Pinpoint the cell where the given text exists, returning its (X, Y) midpoint coordinate. 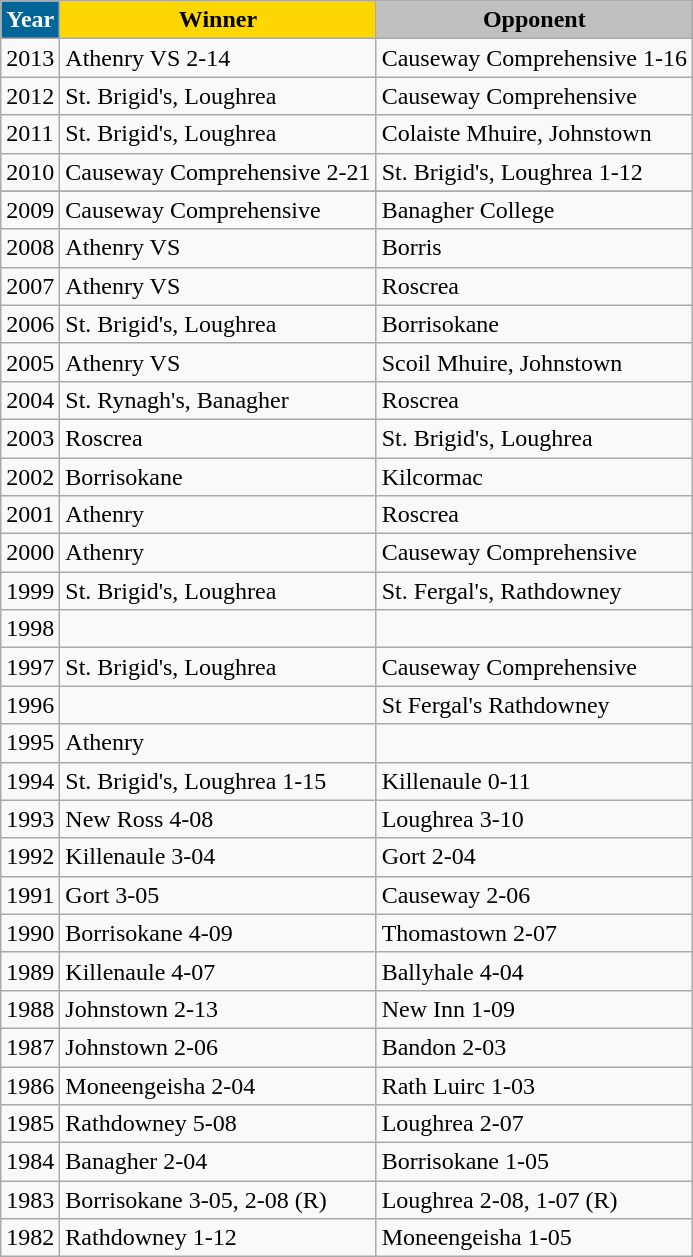
Borris (534, 248)
Athenry VS 2-14 (218, 58)
1989 (30, 971)
2011 (30, 134)
Johnstown 2-06 (218, 1047)
1996 (30, 705)
2004 (30, 400)
2005 (30, 362)
2006 (30, 324)
1991 (30, 895)
Killenaule 0-11 (534, 781)
Killenaule 3-04 (218, 857)
2008 (30, 248)
1985 (30, 1124)
Scoil Mhuire, Johnstown (534, 362)
2007 (30, 286)
Loughrea 3-10 (534, 819)
Gort 3-05 (218, 895)
Causeway 2-06 (534, 895)
Thomastown 2-07 (534, 933)
Borrisokane 4-09 (218, 933)
Moneengeisha 1-05 (534, 1238)
Loughrea 2-07 (534, 1124)
New Inn 1-09 (534, 1009)
Banagher 2-04 (218, 1162)
1998 (30, 629)
1995 (30, 743)
Bandon 2-03 (534, 1047)
1999 (30, 591)
1993 (30, 819)
1990 (30, 933)
Ballyhale 4-04 (534, 971)
Killenaule 4-07 (218, 971)
Causeway Comprehensive 2-21 (218, 172)
2000 (30, 553)
Borrisokane 3-05, 2-08 (R) (218, 1200)
Banagher College (534, 210)
2002 (30, 477)
1987 (30, 1047)
2012 (30, 96)
1988 (30, 1009)
1983 (30, 1200)
2009 (30, 210)
St. Fergal's, Rathdowney (534, 591)
Opponent (534, 20)
Causeway Comprehensive 1-16 (534, 58)
Moneengeisha 2-04 (218, 1085)
Rathdowney 1-12 (218, 1238)
St. Rynagh's, Banagher (218, 400)
1992 (30, 857)
Kilcormac (534, 477)
Loughrea 2-08, 1-07 (R) (534, 1200)
Winner (218, 20)
1994 (30, 781)
2010 (30, 172)
1986 (30, 1085)
New Ross 4-08 (218, 819)
1997 (30, 667)
Year (30, 20)
Rath Luirc 1-03 (534, 1085)
1982 (30, 1238)
Johnstown 2-13 (218, 1009)
St Fergal's Rathdowney (534, 705)
Colaiste Mhuire, Johnstown (534, 134)
St. Brigid's, Loughrea 1-15 (218, 781)
1984 (30, 1162)
2001 (30, 515)
Borrisokane 1-05 (534, 1162)
St. Brigid's, Loughrea 1-12 (534, 172)
Gort 2-04 (534, 857)
2003 (30, 438)
2013 (30, 58)
Rathdowney 5-08 (218, 1124)
